Return the [x, y] coordinate for the center point of the cell that contains the specified text.  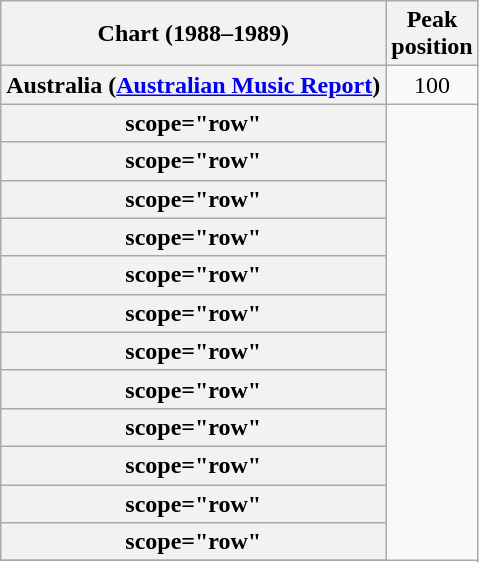
Australia (Australian Music Report) [194, 85]
Peakposition [432, 34]
Chart (1988–1989) [194, 34]
100 [432, 85]
